Locate the cell with the specified text and output its (x, y) center coordinate. 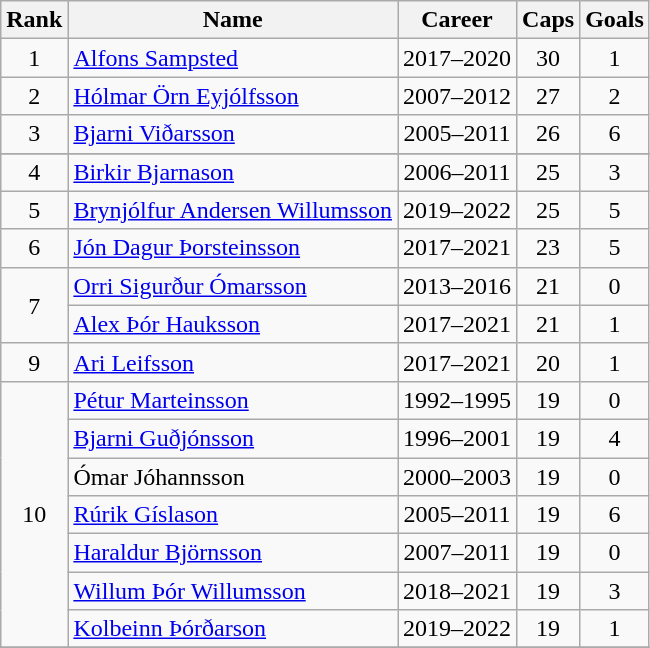
Bjarni Guðjónsson (233, 438)
Ómar Jóhannsson (233, 477)
Rank (34, 20)
Jón Dagur Þorsteinsson (233, 248)
2007–2011 (458, 553)
27 (548, 96)
Caps (548, 20)
Haraldur Björnsson (233, 553)
9 (34, 362)
Alex Þór Hauksson (233, 324)
1996–2001 (458, 438)
Bjarni Viðarsson (233, 134)
Career (458, 20)
Goals (615, 20)
7 (34, 305)
Pétur Marteinsson (233, 400)
30 (548, 58)
Alfons Sampsted (233, 58)
20 (548, 362)
Kolbeinn Þórðarson (233, 629)
2000–2003 (458, 477)
Ari Leifsson (233, 362)
2018–2021 (458, 591)
1992–1995 (458, 400)
Birkir Bjarnason (233, 172)
Name (233, 20)
Orri Sigurður Ómarsson (233, 286)
10 (34, 514)
Willum Þór Willumsson (233, 591)
23 (548, 248)
Rúrik Gíslason (233, 515)
Brynjólfur Andersen Willumsson (233, 210)
26 (548, 134)
2013–2016 (458, 286)
2006–2011 (458, 172)
2017–2020 (458, 58)
2007–2012 (458, 96)
Hólmar Örn Eyjólfsson (233, 96)
